Search for the cell housing the specified text and yield its [x, y] center coordinate. 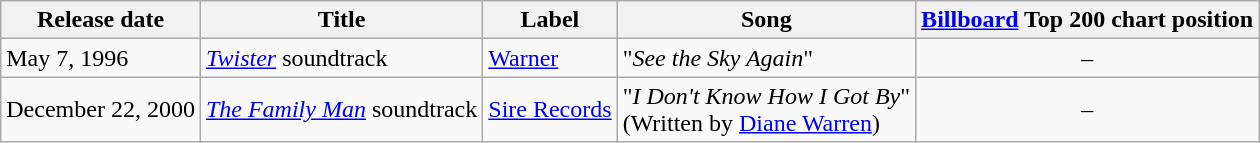
December 22, 2000 [101, 110]
May 7, 1996 [101, 58]
"See the Sky Again" [766, 58]
Twister soundtrack [341, 58]
The Family Man soundtrack [341, 110]
Release date [101, 20]
Warner [550, 58]
Sire Records [550, 110]
"I Don't Know How I Got By"(Written by Diane Warren) [766, 110]
Billboard Top 200 chart position [1088, 20]
Label [550, 20]
Title [341, 20]
Song [766, 20]
